Output the [x, y] coordinate of the center of the cell containing the given text.  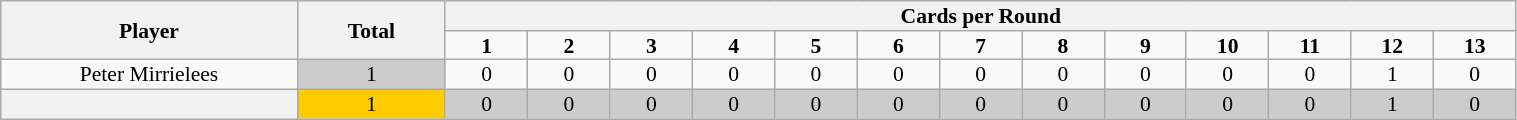
4 [733, 46]
11 [1310, 46]
Cards per Round [980, 16]
13 [1474, 46]
5 [816, 46]
2 [569, 46]
Peter Mirrielees [149, 75]
7 [980, 46]
10 [1227, 46]
6 [898, 46]
8 [1063, 46]
Total [371, 30]
Player [149, 30]
9 [1145, 46]
12 [1392, 46]
3 [651, 46]
